Output the (x, y) coordinate of the center of the cell containing the given text.  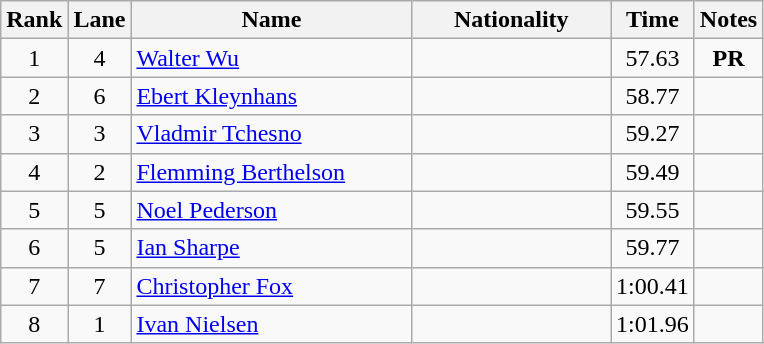
Ebert Kleynhans (272, 96)
Time (653, 20)
1:00.41 (653, 286)
8 (34, 324)
58.77 (653, 96)
Walter Wu (272, 58)
59.49 (653, 172)
59.27 (653, 134)
Rank (34, 20)
Nationality (512, 20)
1:01.96 (653, 324)
Christopher Fox (272, 286)
PR (728, 58)
Ivan Nielsen (272, 324)
Vladmir Tchesno (272, 134)
59.77 (653, 248)
57.63 (653, 58)
Flemming Berthelson (272, 172)
Ian Sharpe (272, 248)
59.55 (653, 210)
Name (272, 20)
Notes (728, 20)
Noel Pederson (272, 210)
Lane (100, 20)
